Extract the (X, Y) coordinate from the center of the cell holding the provided text.  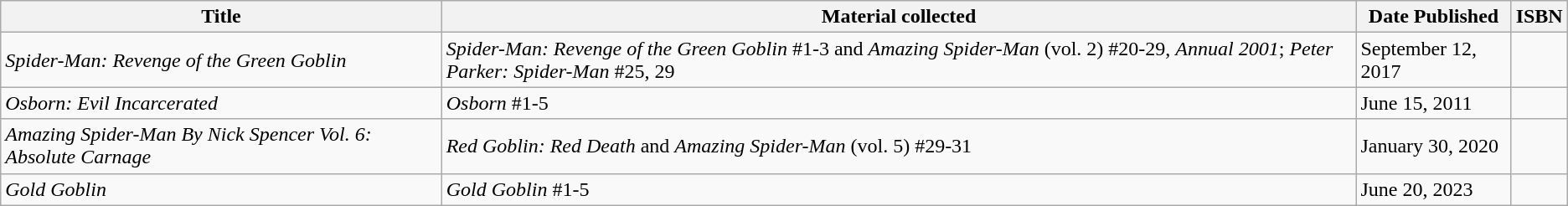
Red Goblin: Red Death and Amazing Spider-Man (vol. 5) #29-31 (899, 146)
Date Published (1434, 17)
ISBN (1540, 17)
Title (221, 17)
September 12, 2017 (1434, 60)
Material collected (899, 17)
Gold Goblin (221, 189)
June 15, 2011 (1434, 103)
June 20, 2023 (1434, 189)
Gold Goblin #1-5 (899, 189)
Spider-Man: Revenge of the Green Goblin (221, 60)
Osborn: Evil Incarcerated (221, 103)
Amazing Spider-Man By Nick Spencer Vol. 6: Absolute Carnage (221, 146)
January 30, 2020 (1434, 146)
Spider-Man: Revenge of the Green Goblin #1-3 and Amazing Spider-Man (vol. 2) #20-29, Annual 2001; Peter Parker: Spider-Man #25, 29 (899, 60)
Osborn #1-5 (899, 103)
